Return [x, y] of the center of cell containing provided text 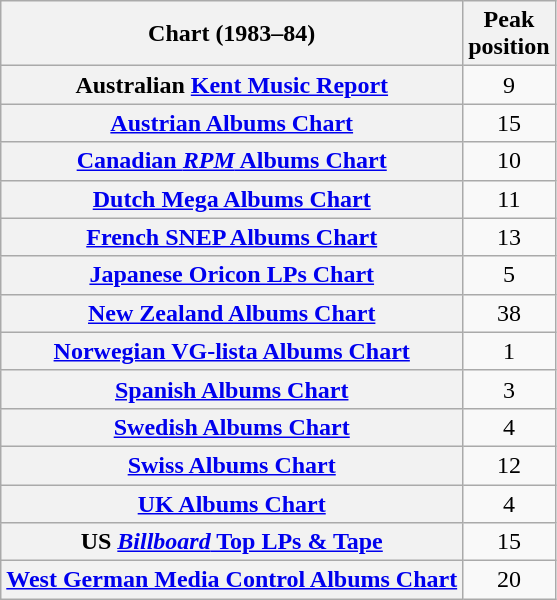
Peakposition [509, 34]
New Zealand Albums Chart [232, 313]
Chart (1983–84) [232, 34]
Canadian RPM Albums Chart [232, 161]
11 [509, 199]
10 [509, 161]
Norwegian VG-lista Albums Chart [232, 351]
Dutch Mega Albums Chart [232, 199]
5 [509, 275]
Spanish Albums Chart [232, 389]
9 [509, 85]
Japanese Oricon LPs Chart [232, 275]
20 [509, 580]
Austrian Albums Chart [232, 123]
12 [509, 465]
Swedish Albums Chart [232, 427]
US Billboard Top LPs & Tape [232, 542]
French SNEP Albums Chart [232, 237]
Australian Kent Music Report [232, 85]
13 [509, 237]
Swiss Albums Chart [232, 465]
3 [509, 389]
UK Albums Chart [232, 503]
1 [509, 351]
38 [509, 313]
West German Media Control Albums Chart [232, 580]
